For the text-containing cell, return its midpoint in (X, Y) coordinate format. 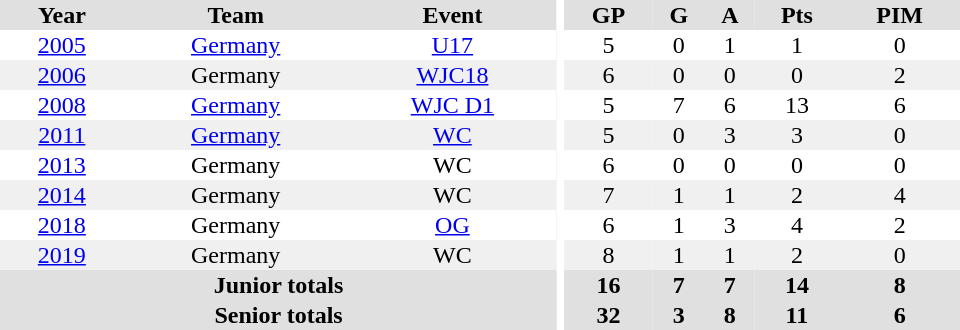
14 (796, 285)
2011 (62, 135)
PIM (900, 15)
Event (452, 15)
11 (796, 315)
13 (796, 105)
Team (236, 15)
Junior totals (278, 285)
2014 (62, 195)
OG (452, 225)
G (680, 15)
2019 (62, 255)
2008 (62, 105)
GP (608, 15)
16 (608, 285)
32 (608, 315)
Pts (796, 15)
U17 (452, 45)
Year (62, 15)
2013 (62, 165)
Senior totals (278, 315)
2018 (62, 225)
A (730, 15)
2005 (62, 45)
WJC18 (452, 75)
2006 (62, 75)
WJC D1 (452, 105)
